For the text-containing cell, return its midpoint in (X, Y) coordinate format. 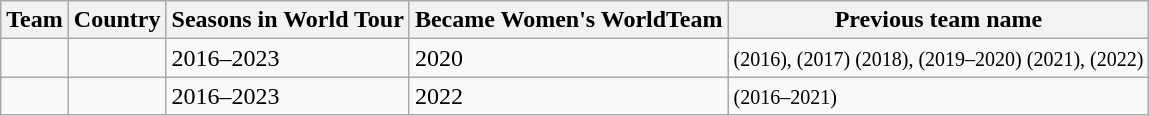
2022 (568, 96)
Seasons in World Tour (288, 20)
(2016–2021) (938, 96)
Country (117, 20)
2020 (568, 58)
Previous team name (938, 20)
Became Women's WorldTeam (568, 20)
Team (35, 20)
(2016), (2017) (2018), (2019–2020) (2021), (2022) (938, 58)
